Find where the given text appears and provide that cell's center as (x, y) coordinate. 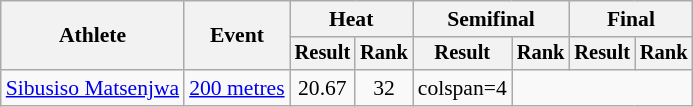
Athlete (92, 36)
colspan=4 (462, 88)
Event (236, 36)
200 metres (236, 88)
32 (384, 88)
Semifinal (492, 19)
Final (630, 19)
Sibusiso Matsenjwa (92, 88)
20.67 (323, 88)
Heat (352, 19)
